Return the (x, y) coordinate for the center point of the cell that contains the specified text.  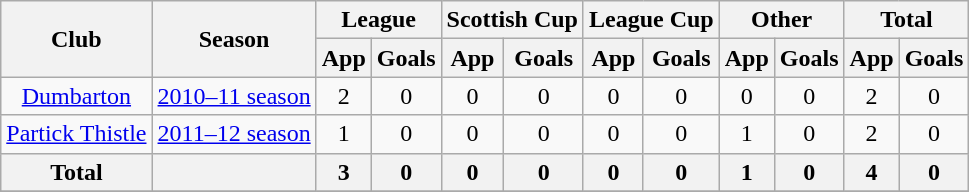
Scottish Cup (512, 20)
Partick Thistle (76, 134)
4 (872, 172)
Club (76, 39)
League (378, 20)
2011–12 season (234, 134)
3 (344, 172)
Season (234, 39)
Dumbarton (76, 96)
Other (782, 20)
League Cup (651, 20)
2010–11 season (234, 96)
